Locate the cell with the specified text and output its (x, y) center coordinate. 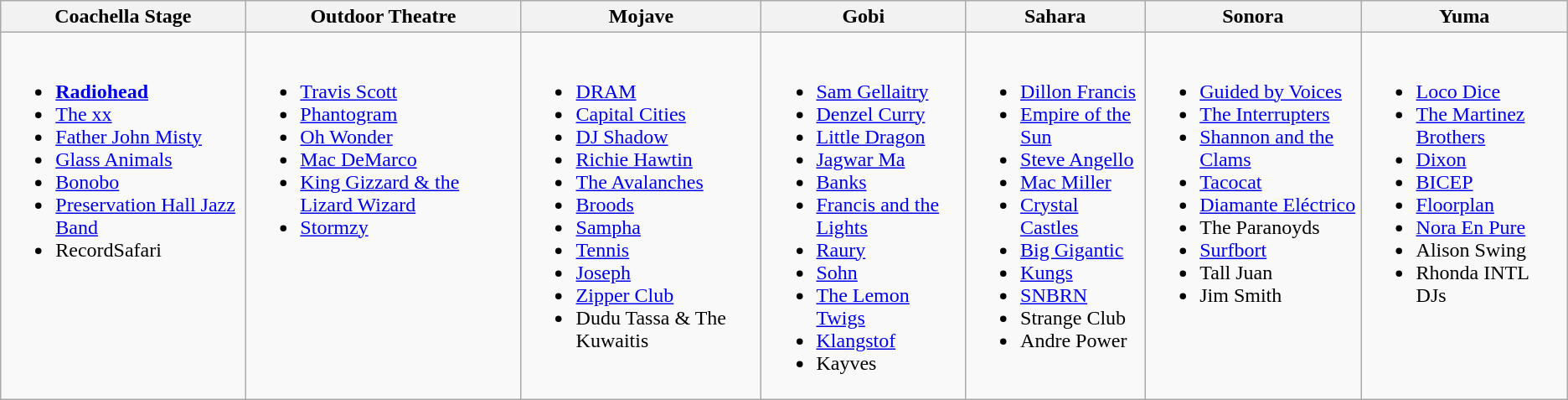
Mojave (642, 17)
DRAMCapital CitiesDJ ShadowRichie HawtinThe AvalanchesBroodsSamphaTennisJosephZipper ClubDudu Tassa & The Kuwaitis (642, 216)
Dillon FrancisEmpire of the SunSteve AngelloMac MillerCrystal CastlesBig GiganticKungsSNBRNStrange ClubAndre Power (1055, 216)
Sahara (1055, 17)
Travis ScottPhantogramOh WonderMac DeMarcoKing Gizzard & the Lizard WizardStormzy (384, 216)
Coachella Stage (123, 17)
Gobi (864, 17)
RadioheadThe xxFather John MistyGlass AnimalsBonoboPreservation Hall Jazz BandRecordSafari (123, 216)
Guided by VoicesThe InterruptersShannon and the ClamsTacocatDiamante EléctricoThe ParanoydsSurfbortTall JuanJim Smith (1253, 216)
Loco DiceThe Martinez BrothersDixonBICEPFloorplanNora En PureAlison SwingRhonda INTL DJs (1464, 216)
Outdoor Theatre (384, 17)
Sonora (1253, 17)
Sam GellaitryDenzel CurryLittle DragonJagwar MaBanksFrancis and the LightsRaurySohnThe Lemon TwigsKlangstofKayves (864, 216)
Yuma (1464, 17)
